Provide the [X, Y] coordinate of the cell's center where the given text is located.  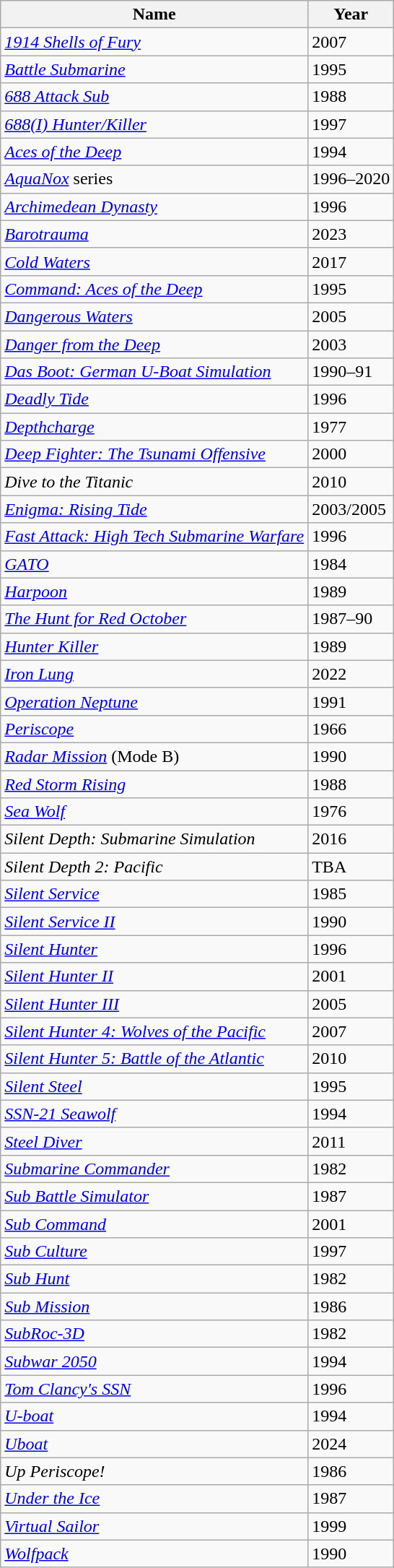
Das Boot: German U-Boat Simulation [154, 372]
AquaNox series [154, 179]
TBA [351, 867]
688 Attack Sub [154, 97]
Radar Mission (Mode B) [154, 756]
Deadly Tide [154, 399]
SubRoc-3D [154, 1334]
1976 [351, 812]
Silent Hunter 4: Wolves of the Pacific [154, 1031]
2003/2005 [351, 509]
1977 [351, 427]
Enigma: Rising Tide [154, 509]
Silent Depth 2: Pacific [154, 867]
Hunter Killer [154, 646]
Submarine Commander [154, 1169]
2016 [351, 839]
Silent Hunter [154, 949]
Under the Ice [154, 1499]
Sub Culture [154, 1252]
Iron Lung [154, 674]
Up Periscope! [154, 1471]
Danger from the Deep [154, 345]
2023 [351, 234]
Harpoon [154, 592]
1985 [351, 894]
Cold Waters [154, 261]
Wolfpack [154, 1554]
Silent Depth: Submarine Simulation [154, 839]
2022 [351, 674]
Sub Hunt [154, 1279]
Barotrauma [154, 234]
Dive to the Titanic [154, 482]
Silent Service [154, 894]
Deep Fighter: The Tsunami Offensive [154, 454]
Sub Command [154, 1224]
1990–91 [351, 372]
U-boat [154, 1416]
Silent Hunter III [154, 1004]
1914 Shells of Fury [154, 42]
688(I) Hunter/Killer [154, 124]
2024 [351, 1444]
Uboat [154, 1444]
Sub Battle Simulator [154, 1196]
1999 [351, 1526]
GATO [154, 564]
Sea Wolf [154, 812]
Silent Steel [154, 1086]
Subwar 2050 [154, 1361]
Dangerous Waters [154, 316]
Red Storm Rising [154, 784]
Periscope [154, 729]
Virtual Sailor [154, 1526]
Battle Submarine [154, 69]
Steel Diver [154, 1141]
1984 [351, 564]
The Hunt for Red October [154, 619]
1987–90 [351, 619]
Silent Hunter 5: Battle of the Atlantic [154, 1059]
Name [154, 14]
Tom Clancy's SSN [154, 1389]
Archimedean Dynasty [154, 207]
Silent Hunter II [154, 976]
Operation Neptune [154, 701]
SSN-21 Seawolf [154, 1114]
1966 [351, 729]
Year [351, 14]
2000 [351, 454]
Depthcharge [154, 427]
2017 [351, 261]
1991 [351, 701]
2011 [351, 1141]
Sub Mission [154, 1307]
2003 [351, 345]
1996–2020 [351, 179]
Aces of the Deep [154, 152]
Fast Attack: High Tech Submarine Warfare [154, 537]
Command: Aces of the Deep [154, 289]
Silent Service II [154, 922]
